Scan for the cell matching the given text and deliver its [x, y] coordinate at center. 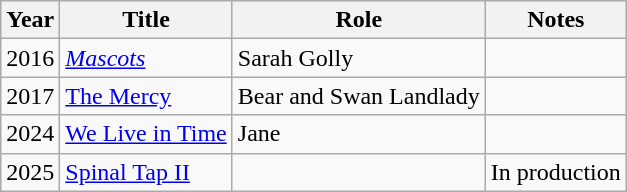
Spinal Tap II [146, 172]
Sarah Golly [358, 58]
Bear and Swan Landlady [358, 96]
We Live in Time [146, 134]
The Mercy [146, 96]
In production [556, 172]
2016 [30, 58]
2025 [30, 172]
Role [358, 20]
Notes [556, 20]
Mascots [146, 58]
2024 [30, 134]
Year [30, 20]
Title [146, 20]
2017 [30, 96]
Jane [358, 134]
